Search for the cell housing the specified text and yield its (X, Y) center coordinate. 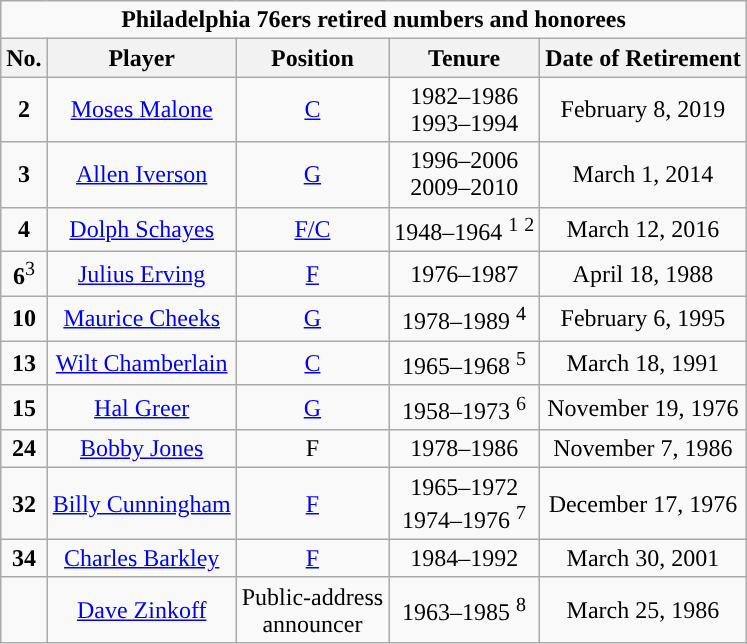
24 (24, 449)
March 12, 2016 (644, 230)
Allen Iverson (142, 174)
No. (24, 58)
Player (142, 58)
2 (24, 110)
32 (24, 504)
1978–1986 (464, 449)
February 8, 2019 (644, 110)
November 7, 1986 (644, 449)
Wilt Chamberlain (142, 364)
1958–1973 6 (464, 408)
Bobby Jones (142, 449)
Position (312, 58)
1996–20062009–2010 (464, 174)
Moses Malone (142, 110)
F/C (312, 230)
Philadelphia 76ers retired numbers and honorees (374, 20)
April 18, 1988 (644, 274)
Public-addressannouncer (312, 610)
1984–1992 (464, 558)
March 25, 1986 (644, 610)
Hal Greer (142, 408)
Billy Cunningham (142, 504)
Tenure (464, 58)
March 1, 2014 (644, 174)
Dave Zinkoff (142, 610)
1976–1987 (464, 274)
13 (24, 364)
Date of Retirement (644, 58)
March 30, 2001 (644, 558)
1963–1985 8 (464, 610)
Charles Barkley (142, 558)
Dolph Schayes (142, 230)
3 (24, 174)
1948–1964 1 2 (464, 230)
March 18, 1991 (644, 364)
1982–19861993–1994 (464, 110)
Maurice Cheeks (142, 318)
1978–1989 4 (464, 318)
Julius Erving (142, 274)
February 6, 1995 (644, 318)
December 17, 1976 (644, 504)
November 19, 1976 (644, 408)
34 (24, 558)
10 (24, 318)
1965–1968 5 (464, 364)
63 (24, 274)
4 (24, 230)
1965–19721974–1976 7 (464, 504)
15 (24, 408)
